Search for the cell housing the specified text and yield its (X, Y) center coordinate. 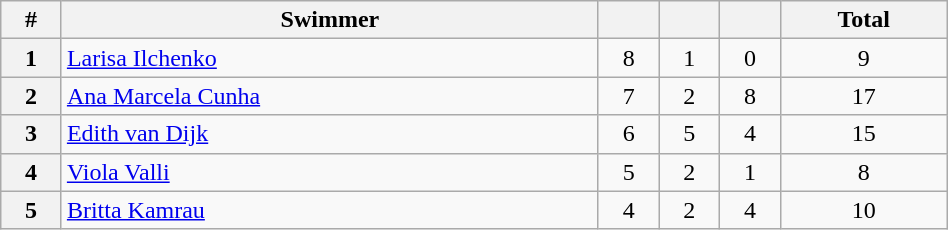
Edith van Dijk (330, 134)
Swimmer (330, 20)
Britta Kamrau (330, 210)
Ana Marcela Cunha (330, 96)
6 (628, 134)
Larisa Ilchenko (330, 58)
7 (628, 96)
3 (32, 134)
15 (864, 134)
Total (864, 20)
Viola Valli (330, 172)
10 (864, 210)
# (32, 20)
0 (750, 58)
17 (864, 96)
9 (864, 58)
